Output the (X, Y) coordinate of the center of the cell containing the given text.  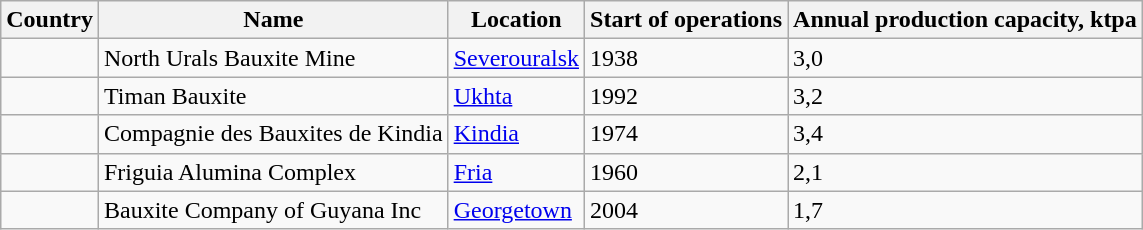
Compagnie des Bauxites de Kindia (273, 134)
2004 (686, 210)
Ukhta (516, 96)
3,0 (966, 58)
1974 (686, 134)
Location (516, 20)
1,7 (966, 210)
1938 (686, 58)
3,2 (966, 96)
North Urals Bauxite Mine (273, 58)
Fria (516, 172)
Annual production capacity, ktpa (966, 20)
Name (273, 20)
Georgetown (516, 210)
3,4 (966, 134)
2,1 (966, 172)
Severouralsk (516, 58)
Bauxite Company of Guyana Inc (273, 210)
1960 (686, 172)
1992 (686, 96)
Country (50, 20)
Friguia Alumina Complex (273, 172)
Timan Bauxite (273, 96)
Start of operations (686, 20)
Kindia (516, 134)
